Extract the [X, Y] coordinate from the center of the cell holding the provided text.  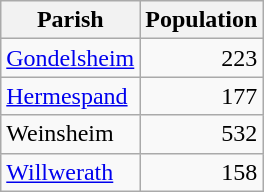
177 [202, 96]
158 [202, 172]
Gondelsheim [70, 58]
532 [202, 134]
Willwerath [70, 172]
Hermespand [70, 96]
Population [202, 20]
223 [202, 58]
Weinsheim [70, 134]
Parish [70, 20]
